Search for the cell housing the specified text and yield its (X, Y) center coordinate. 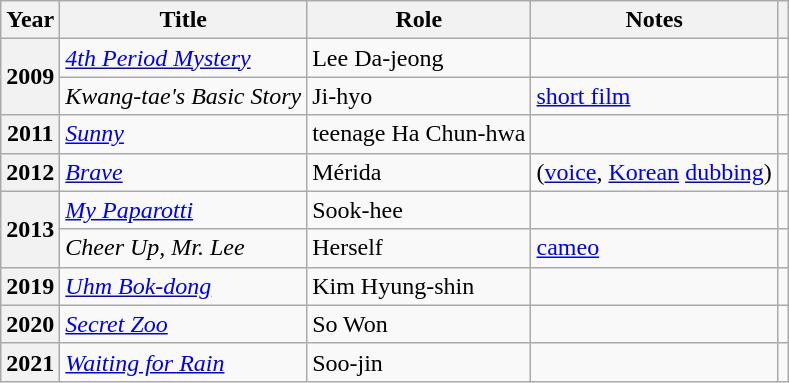
Year (30, 20)
Mérida (419, 172)
So Won (419, 324)
cameo (654, 248)
My Paparotti (184, 210)
2012 (30, 172)
teenage Ha Chun-hwa (419, 134)
Ji-hyo (419, 96)
2019 (30, 286)
Notes (654, 20)
4th Period Mystery (184, 58)
Soo-jin (419, 362)
Kwang-tae's Basic Story (184, 96)
Role (419, 20)
2021 (30, 362)
2013 (30, 229)
Kim Hyung-shin (419, 286)
Waiting for Rain (184, 362)
Brave (184, 172)
Sook-hee (419, 210)
Secret Zoo (184, 324)
2009 (30, 77)
Herself (419, 248)
Uhm Bok-dong (184, 286)
Title (184, 20)
2011 (30, 134)
Lee Da-jeong (419, 58)
Cheer Up, Mr. Lee (184, 248)
short film (654, 96)
Sunny (184, 134)
(voice, Korean dubbing) (654, 172)
2020 (30, 324)
